Output the (X, Y) coordinate of the center of the cell containing the given text.  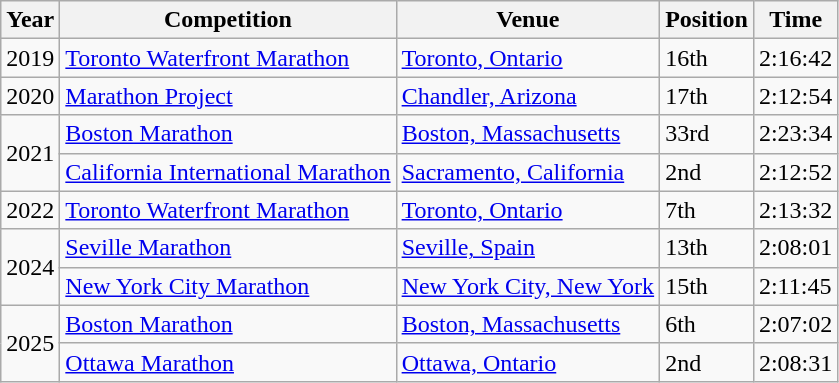
2:08:31 (795, 362)
New York City, New York (528, 286)
2019 (30, 58)
Seville Marathon (228, 248)
2:08:01 (795, 248)
2:23:34 (795, 134)
Seville, Spain (528, 248)
13th (707, 248)
Year (30, 20)
15th (707, 286)
Ottawa, Ontario (528, 362)
2020 (30, 96)
17th (707, 96)
Venue (528, 20)
33rd (707, 134)
2:13:32 (795, 210)
Ottawa Marathon (228, 362)
2:16:42 (795, 58)
Sacramento, California (528, 172)
2025 (30, 343)
New York City Marathon (228, 286)
7th (707, 210)
Chandler, Arizona (528, 96)
Marathon Project (228, 96)
2:12:52 (795, 172)
Position (707, 20)
2024 (30, 267)
2022 (30, 210)
2021 (30, 153)
2:12:54 (795, 96)
2:11:45 (795, 286)
California International Marathon (228, 172)
Competition (228, 20)
2:07:02 (795, 324)
6th (707, 324)
Time (795, 20)
16th (707, 58)
